Detect which cell encompasses the target text, then output its [X, Y] center coordinate. 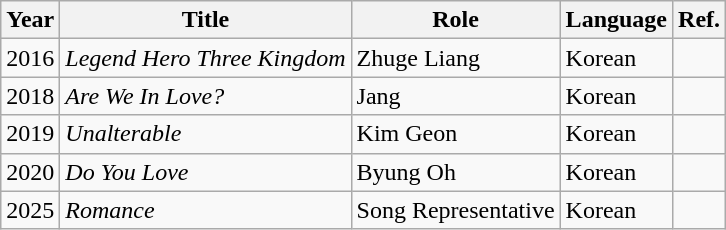
Year [30, 20]
Zhuge Liang [456, 58]
Unalterable [206, 134]
2025 [30, 210]
Song Representative [456, 210]
Role [456, 20]
Jang [456, 96]
2019 [30, 134]
Ref. [700, 20]
Are We In Love? [206, 96]
Romance [206, 210]
Kim Geon [456, 134]
Title [206, 20]
2020 [30, 172]
2018 [30, 96]
Legend Hero Three Kingdom [206, 58]
Do You Love [206, 172]
2016 [30, 58]
Language [616, 20]
Byung Oh [456, 172]
